Return the (x, y) coordinate for the center point of the cell that contains the specified text.  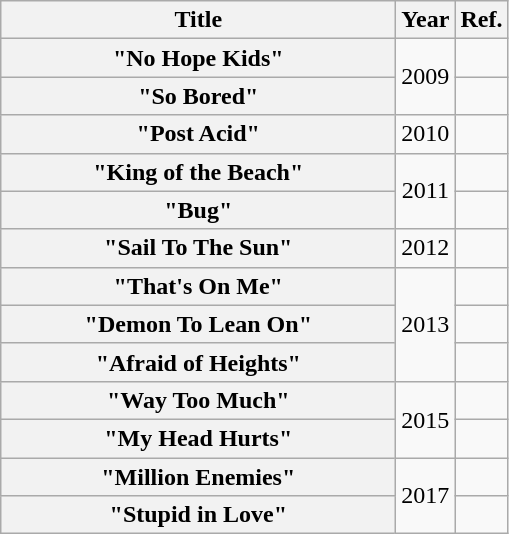
"Stupid in Love" (198, 515)
2015 (426, 419)
"No Hope Kids" (198, 58)
"Million Enemies" (198, 477)
Ref. (482, 20)
"Bug" (198, 210)
2013 (426, 324)
"King of the Beach" (198, 172)
"Demon To Lean On" (198, 324)
"So Bored" (198, 96)
2012 (426, 248)
"Post Acid" (198, 134)
2011 (426, 191)
2010 (426, 134)
"Way Too Much" (198, 400)
"Sail To The Sun" (198, 248)
"Afraid of Heights" (198, 362)
Year (426, 20)
"That's On Me" (198, 286)
"My Head Hurts" (198, 438)
Title (198, 20)
2017 (426, 496)
2009 (426, 77)
